Return the (X, Y) coordinate for the center point of the cell that contains the specified text.  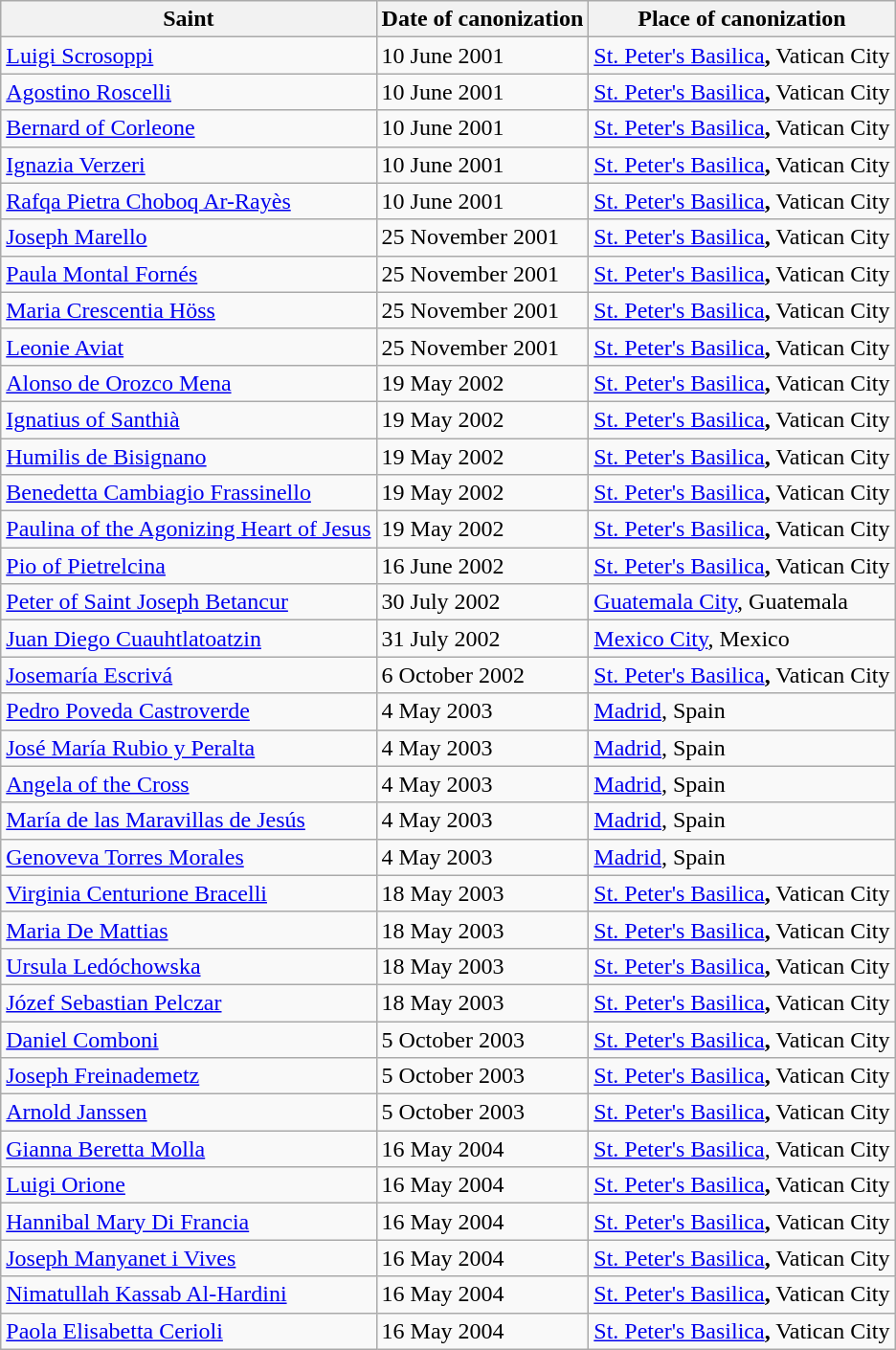
Agostino Roscelli (189, 92)
6 October 2002 (482, 675)
Date of canonization (482, 19)
Rafqa Pietra Choboq Ar-Rayès (189, 201)
Pio of Pietrelcina (189, 566)
Place of canonization (742, 19)
Guatemala City, Guatemala (742, 602)
Genoveva Torres Morales (189, 857)
Joseph Freinademetz (189, 1076)
16 June 2002 (482, 566)
Józef Sebastian Pelczar (189, 1002)
Mexico City, Mexico (742, 639)
Angela of the Cross (189, 784)
José María Rubio y Peralta (189, 748)
Bernard of Corleone (189, 128)
Ignazia Verzeri (189, 165)
Maria Crescentia Höss (189, 310)
Nimatullah Kassab Al-Hardini (189, 1294)
Luigi Orione (189, 1185)
Benedetta Cambiagio Frassinello (189, 493)
Hannibal Mary Di Francia (189, 1222)
Humilis de Bisignano (189, 457)
Paula Montal Fornés (189, 274)
Gianna Beretta Molla (189, 1149)
Ignatius of Santhià (189, 419)
Arnold Janssen (189, 1113)
30 July 2002 (482, 602)
Leonie Aviat (189, 347)
Alonso de Orozco Mena (189, 383)
Joseph Marello (189, 237)
Virginia Centurione Bracelli (189, 893)
31 July 2002 (482, 639)
Josemaría Escrivá (189, 675)
Saint (189, 19)
Maria De Mattias (189, 930)
Peter of Saint Joseph Betancur (189, 602)
Pedro Poveda Castroverde (189, 711)
Paola Elisabetta Cerioli (189, 1331)
María de las Maravillas de Jesús (189, 821)
Luigi Scrosoppi (189, 56)
Daniel Comboni (189, 1039)
Joseph Manyanet i Vives (189, 1258)
Ursula Ledóchowska (189, 966)
Juan Diego Cuauhtlatoatzin (189, 639)
Paulina of the Agonizing Heart of Jesus (189, 529)
